Provide the [X, Y] coordinate of the cell's center where the given text is located.  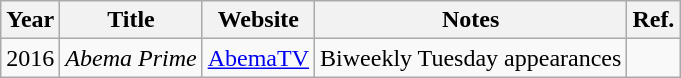
2016 [30, 58]
Notes [471, 20]
Ref. [654, 20]
Biweekly Tuesday appearances [471, 58]
Website [258, 20]
Year [30, 20]
Abema Prime [131, 58]
Title [131, 20]
AbemaTV [258, 58]
